Capture the cell that displays the provided text and extract its (x, y) central coordinate. 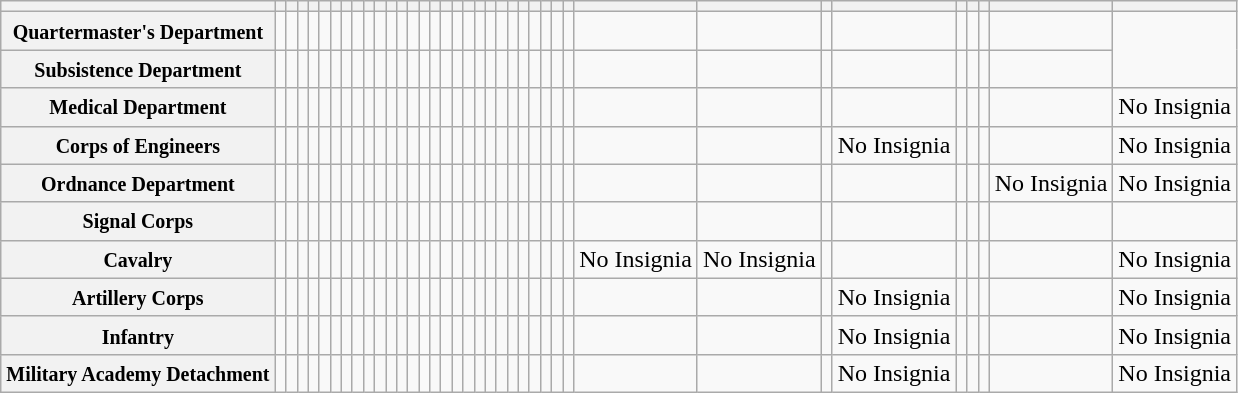
Cavalry (138, 259)
Infantry (138, 335)
Subsistence Department (138, 69)
Signal Corps (138, 221)
Military Academy Detachment (138, 373)
Artillery Corps (138, 297)
Quartermaster's Department (138, 31)
Ordnance Department (138, 183)
Corps of Engineers (138, 145)
Medical Department (138, 107)
